For the text-containing cell, return its midpoint in [x, y] coordinate format. 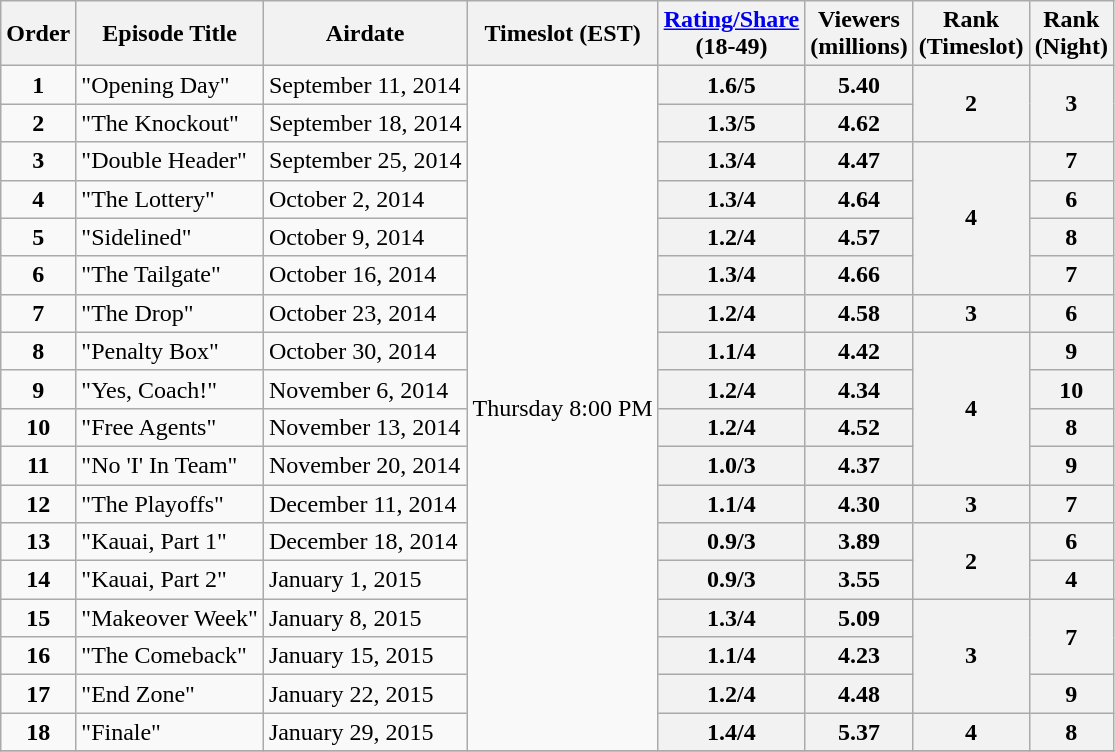
16 [38, 656]
"End Zone" [170, 694]
Airdate [365, 34]
4.57 [859, 237]
November 6, 2014 [365, 389]
November 13, 2014 [365, 427]
January 22, 2015 [365, 694]
13 [38, 542]
Order [38, 34]
Timeslot (EST) [562, 34]
4.47 [859, 161]
4.64 [859, 199]
Viewers(millions) [859, 34]
January 29, 2015 [365, 732]
September 25, 2014 [365, 161]
1.6/5 [732, 85]
3.89 [859, 542]
December 18, 2014 [365, 542]
5 [38, 237]
October 16, 2014 [365, 275]
4.42 [859, 351]
January 8, 2015 [365, 618]
"The Playoffs" [170, 503]
4.23 [859, 656]
4.62 [859, 123]
11 [38, 465]
"Kauai, Part 2" [170, 580]
3.55 [859, 580]
"The Comeback" [170, 656]
Rank(Night) [1071, 34]
1 [38, 85]
"The Knockout" [170, 123]
Rank(Timeslot) [971, 34]
18 [38, 732]
4.34 [859, 389]
October 23, 2014 [365, 313]
"Kauai, Part 1" [170, 542]
September 11, 2014 [365, 85]
"The Lottery" [170, 199]
4.66 [859, 275]
October 30, 2014 [365, 351]
"No 'I' In Team" [170, 465]
1.0/3 [732, 465]
"Finale" [170, 732]
"The Tailgate" [170, 275]
1.4/4 [732, 732]
5.09 [859, 618]
Rating/Share(18-49) [732, 34]
"Yes, Coach!" [170, 389]
1.3/5 [732, 123]
14 [38, 580]
"Sidelined" [170, 237]
"Makeover Week" [170, 618]
December 11, 2014 [365, 503]
Episode Title [170, 34]
"The Drop" [170, 313]
5.37 [859, 732]
4.58 [859, 313]
15 [38, 618]
November 20, 2014 [365, 465]
5.40 [859, 85]
October 2, 2014 [365, 199]
"Opening Day" [170, 85]
October 9, 2014 [365, 237]
"Penalty Box" [170, 351]
September 18, 2014 [365, 123]
Thursday 8:00 PM [562, 408]
4.52 [859, 427]
January 15, 2015 [365, 656]
"Double Header" [170, 161]
17 [38, 694]
4.37 [859, 465]
January 1, 2015 [365, 580]
4.48 [859, 694]
4.30 [859, 503]
12 [38, 503]
"Free Agents" [170, 427]
